Find where the given text appears and provide that cell's center as [X, Y] coordinate. 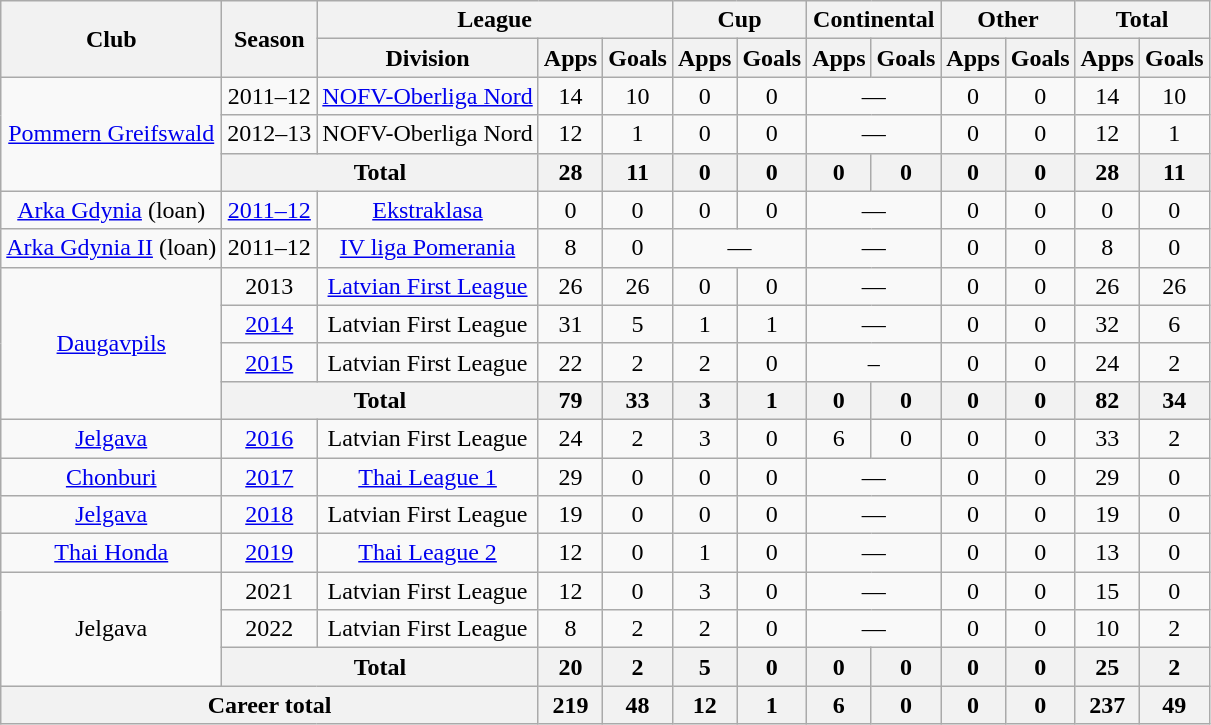
34 [1174, 400]
2017 [270, 477]
13 [1107, 553]
Cup [739, 20]
20 [570, 667]
2022 [270, 629]
League [495, 20]
Thai League 1 [428, 477]
Continental [874, 20]
Arka Gdynia (loan) [112, 210]
2014 [270, 324]
Thai League 2 [428, 553]
Arka Gdynia II (loan) [112, 248]
Division [428, 58]
237 [1107, 705]
IV liga Pomerania [428, 248]
22 [570, 362]
2015 [270, 362]
25 [1107, 667]
Thai Honda [112, 553]
Pommern Greifswald [112, 134]
Daugavpils [112, 343]
Other [1008, 20]
2019 [270, 553]
48 [638, 705]
2013 [270, 286]
Club [112, 39]
2012–13 [270, 134]
Ekstraklasa [428, 210]
2021 [270, 591]
– [874, 362]
79 [570, 400]
219 [570, 705]
32 [1107, 324]
15 [1107, 591]
2018 [270, 515]
Chonburi [112, 477]
Career total [270, 705]
2016 [270, 438]
82 [1107, 400]
31 [570, 324]
Season [270, 39]
49 [1174, 705]
